Capture the cell that displays the provided text and extract its (X, Y) central coordinate. 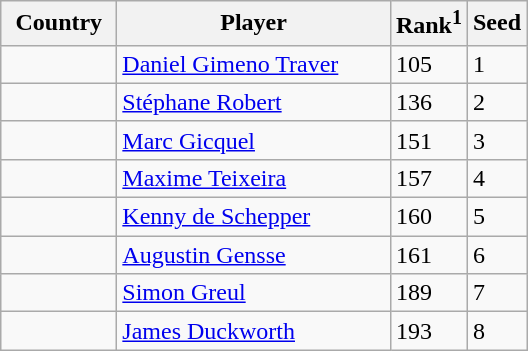
5 (496, 217)
1 (496, 64)
Simon Greul (254, 293)
Daniel Gimeno Traver (254, 64)
8 (496, 331)
193 (428, 331)
Player (254, 24)
Stéphane Robert (254, 102)
James Duckworth (254, 331)
4 (496, 178)
Marc Gicquel (254, 140)
105 (428, 64)
Rank1 (428, 24)
160 (428, 217)
189 (428, 293)
Maxime Teixeira (254, 178)
157 (428, 178)
136 (428, 102)
3 (496, 140)
151 (428, 140)
Kenny de Schepper (254, 217)
2 (496, 102)
Augustin Gensse (254, 255)
6 (496, 255)
Country (59, 24)
161 (428, 255)
7 (496, 293)
Seed (496, 24)
